For the text-containing cell, return its midpoint in [X, Y] coordinate format. 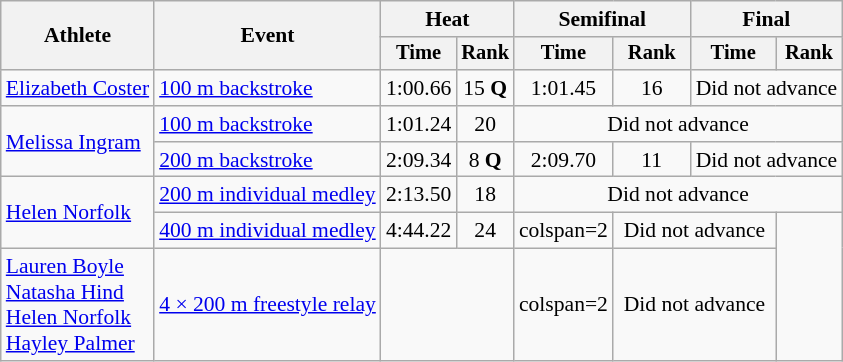
Lauren BoyleNatasha HindHelen NorfolkHayley Palmer [78, 305]
4:44.22 [418, 231]
200 m individual medley [268, 195]
Athlete [78, 36]
4 × 200 m freestyle relay [268, 305]
Helen Norfolk [78, 212]
Semifinal [602, 19]
1:01.24 [418, 124]
1:00.66 [418, 88]
15 Q [485, 88]
2:09.70 [564, 160]
1:01.45 [564, 88]
Final [767, 19]
16 [652, 88]
400 m individual medley [268, 231]
18 [485, 195]
11 [652, 160]
200 m backstroke [268, 160]
20 [485, 124]
2:09.34 [418, 160]
Event [268, 36]
Melissa Ingram [78, 142]
Heat [448, 19]
Elizabeth Coster [78, 88]
24 [485, 231]
2:13.50 [418, 195]
8 Q [485, 160]
